Extract the [x, y] coordinate from the center of the cell holding the provided text.  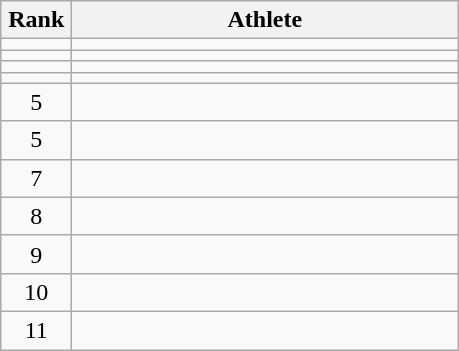
11 [36, 330]
Rank [36, 20]
7 [36, 178]
9 [36, 254]
10 [36, 292]
8 [36, 216]
Athlete [265, 20]
